Detect which cell encompasses the target text, then output its [x, y] center coordinate. 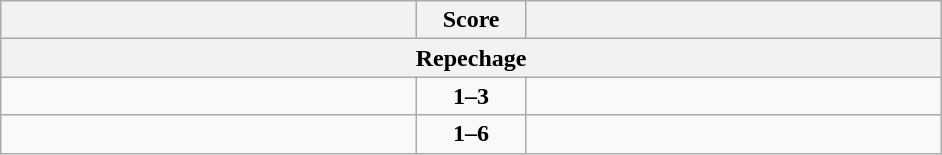
1–6 [472, 134]
1–3 [472, 96]
Repechage [472, 58]
Score [472, 20]
